Return (x, y) of the center of cell containing provided text 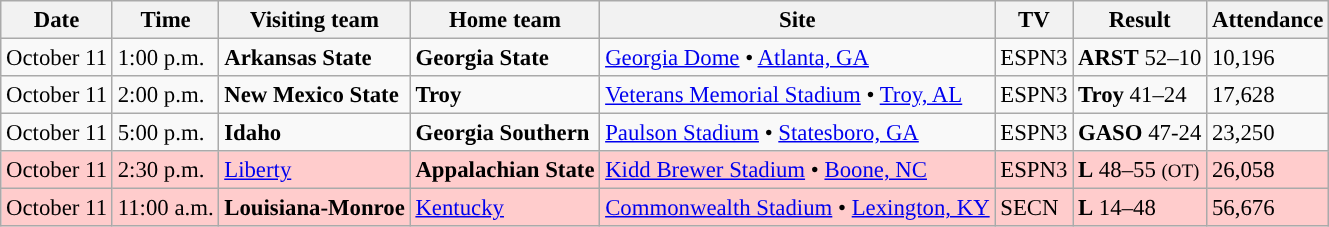
Date (57, 20)
56,676 (1268, 208)
Kidd Brewer Stadium • Boone, NC (798, 170)
10,196 (1268, 58)
Result (1140, 20)
Veterans Memorial Stadium • Troy, AL (798, 95)
TV (1034, 20)
26,058 (1268, 170)
Appalachian State (505, 170)
ARST 52–10 (1140, 58)
5:00 p.m. (166, 133)
Visiting team (314, 20)
Georgia Dome • Atlanta, GA (798, 58)
Arkansas State (314, 58)
SECN (1034, 208)
New Mexico State (314, 95)
Georgia Southern (505, 133)
Kentucky (505, 208)
L 48–55 (OT) (1140, 170)
Commonwealth Stadium • Lexington, KY (798, 208)
Louisiana-Monroe (314, 208)
Attendance (1268, 20)
Georgia State (505, 58)
17,628 (1268, 95)
Paulson Stadium • Statesboro, GA (798, 133)
Site (798, 20)
2:30 p.m. (166, 170)
11:00 a.m. (166, 208)
23,250 (1268, 133)
Liberty (314, 170)
Troy (505, 95)
Home team (505, 20)
L 14–48 (1140, 208)
1:00 p.m. (166, 58)
GASO 47-24 (1140, 133)
Idaho (314, 133)
Troy 41–24 (1140, 95)
2:00 p.m. (166, 95)
Time (166, 20)
